From the cell containing the given text, extract its center point as [X, Y] coordinate. 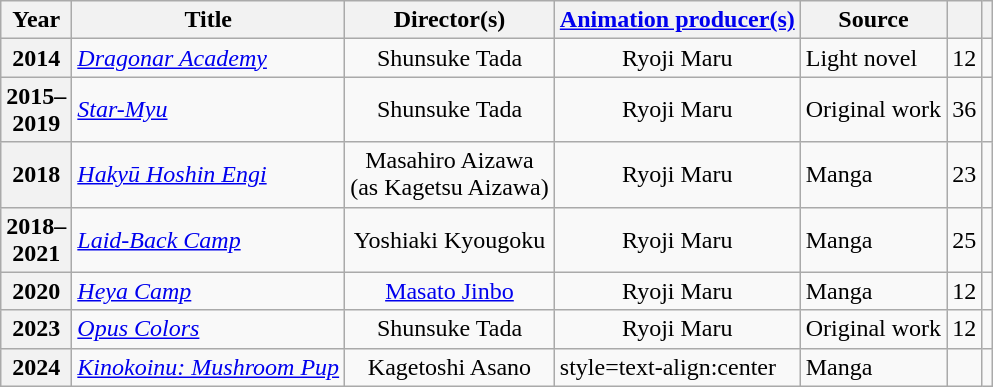
Year [36, 20]
2024 [36, 367]
2020 [36, 291]
Light novel [873, 58]
2014 [36, 58]
Kagetoshi Asano [450, 367]
2015–2019 [36, 110]
Director(s) [450, 20]
Laid-Back Camp [208, 240]
Star-Myu [208, 110]
2018–2021 [36, 240]
36 [964, 110]
style=text-align:center [677, 367]
2023 [36, 329]
23 [964, 174]
Yoshiaki Kyougoku [450, 240]
Title [208, 20]
Hakyū Hoshin Engi [208, 174]
Masahiro Aizawa(as Kagetsu Aizawa) [450, 174]
Kinokoinu: Mushroom Pup [208, 367]
Heya Camp [208, 291]
Masato Jinbo [450, 291]
Source [873, 20]
Dragonar Academy [208, 58]
Opus Colors [208, 329]
25 [964, 240]
Animation producer(s) [677, 20]
2018 [36, 174]
